Provide the (X, Y) coordinate of the cell's center where the given text is located.  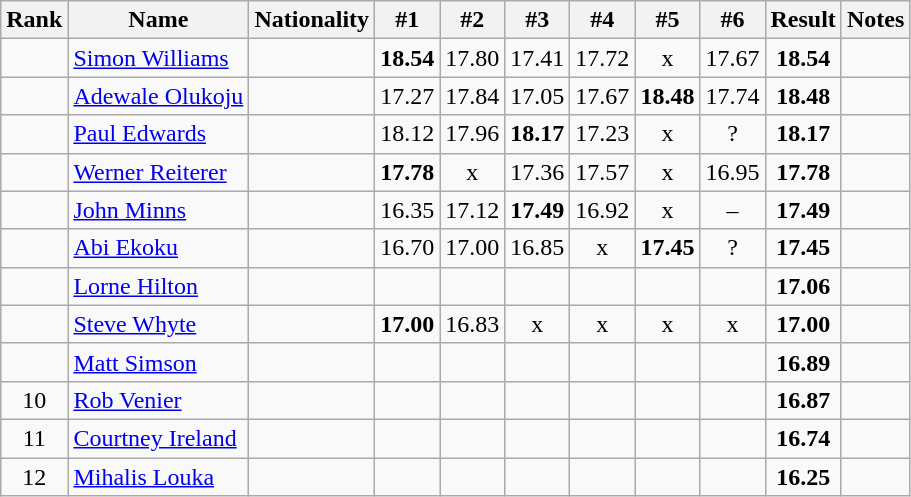
17.84 (472, 96)
Mihalis Louka (158, 477)
Courtney Ireland (158, 438)
17.27 (408, 96)
Steve Whyte (158, 324)
Abi Ekoku (158, 248)
16.89 (803, 362)
Rank (34, 20)
16.95 (732, 172)
Nationality (312, 20)
Matt Simson (158, 362)
Simon Williams (158, 58)
11 (34, 438)
17.74 (732, 96)
17.12 (472, 210)
16.70 (408, 248)
16.35 (408, 210)
Notes (875, 20)
#5 (668, 20)
12 (34, 477)
17.23 (602, 134)
#1 (408, 20)
Adewale Olukoju (158, 96)
16.74 (803, 438)
17.36 (538, 172)
Name (158, 20)
17.80 (472, 58)
Rob Venier (158, 400)
17.96 (472, 134)
#6 (732, 20)
16.85 (538, 248)
18.12 (408, 134)
17.06 (803, 286)
Result (803, 20)
– (732, 210)
Paul Edwards (158, 134)
16.92 (602, 210)
17.41 (538, 58)
Werner Reiterer (158, 172)
#4 (602, 20)
Lorne Hilton (158, 286)
16.87 (803, 400)
#3 (538, 20)
16.83 (472, 324)
17.57 (602, 172)
John Minns (158, 210)
17.05 (538, 96)
17.72 (602, 58)
16.25 (803, 477)
10 (34, 400)
#2 (472, 20)
